Provide the (x, y) coordinate of the cell's center where the given text is located.  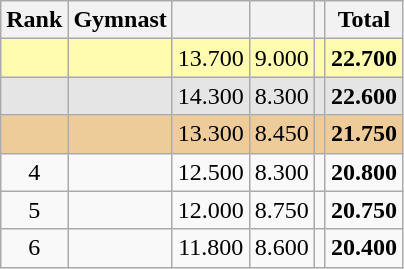
8.600 (282, 248)
14.300 (210, 96)
20.400 (364, 248)
20.800 (364, 172)
13.700 (210, 58)
Gymnast (120, 20)
11.800 (210, 248)
22.700 (364, 58)
4 (34, 172)
12.000 (210, 210)
20.750 (364, 210)
22.600 (364, 96)
8.450 (282, 134)
Total (364, 20)
Rank (34, 20)
5 (34, 210)
8.750 (282, 210)
9.000 (282, 58)
6 (34, 248)
21.750 (364, 134)
12.500 (210, 172)
13.300 (210, 134)
